Find where the given text appears and provide that cell's center as [x, y] coordinate. 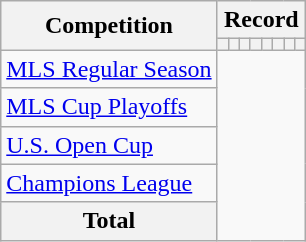
Competition [109, 26]
Champions League [109, 183]
MLS Cup Playoffs [109, 107]
Record [261, 20]
MLS Regular Season [109, 69]
U.S. Open Cup [109, 145]
Total [109, 221]
